Search for the cell housing the specified text and yield its (X, Y) center coordinate. 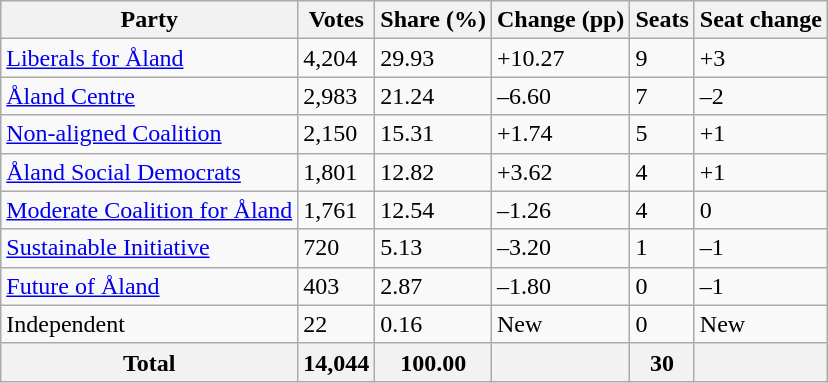
Sustainable Initiative (150, 248)
Total (150, 362)
5.13 (434, 248)
1 (662, 248)
100.00 (434, 362)
7 (662, 96)
12.82 (434, 172)
2,983 (336, 96)
Non-aligned Coalition (150, 134)
Share (%) (434, 20)
403 (336, 286)
–6.60 (560, 96)
2.87 (434, 286)
14,044 (336, 362)
4,204 (336, 58)
22 (336, 324)
–3.20 (560, 248)
+3 (760, 58)
Future of Åland (150, 286)
0.16 (434, 324)
Votes (336, 20)
Åland Centre (150, 96)
2,150 (336, 134)
Party (150, 20)
Seat change (760, 20)
–2 (760, 96)
Liberals for Åland (150, 58)
21.24 (434, 96)
–1.26 (560, 210)
Seats (662, 20)
30 (662, 362)
29.93 (434, 58)
720 (336, 248)
Åland Social Democrats (150, 172)
Moderate Coalition for Åland (150, 210)
Change (pp) (560, 20)
+10.27 (560, 58)
+1.74 (560, 134)
Independent (150, 324)
–1.80 (560, 286)
12.54 (434, 210)
1,761 (336, 210)
1,801 (336, 172)
+3.62 (560, 172)
9 (662, 58)
15.31 (434, 134)
5 (662, 134)
